Extract the (X, Y) coordinate from the center of the cell holding the provided text.  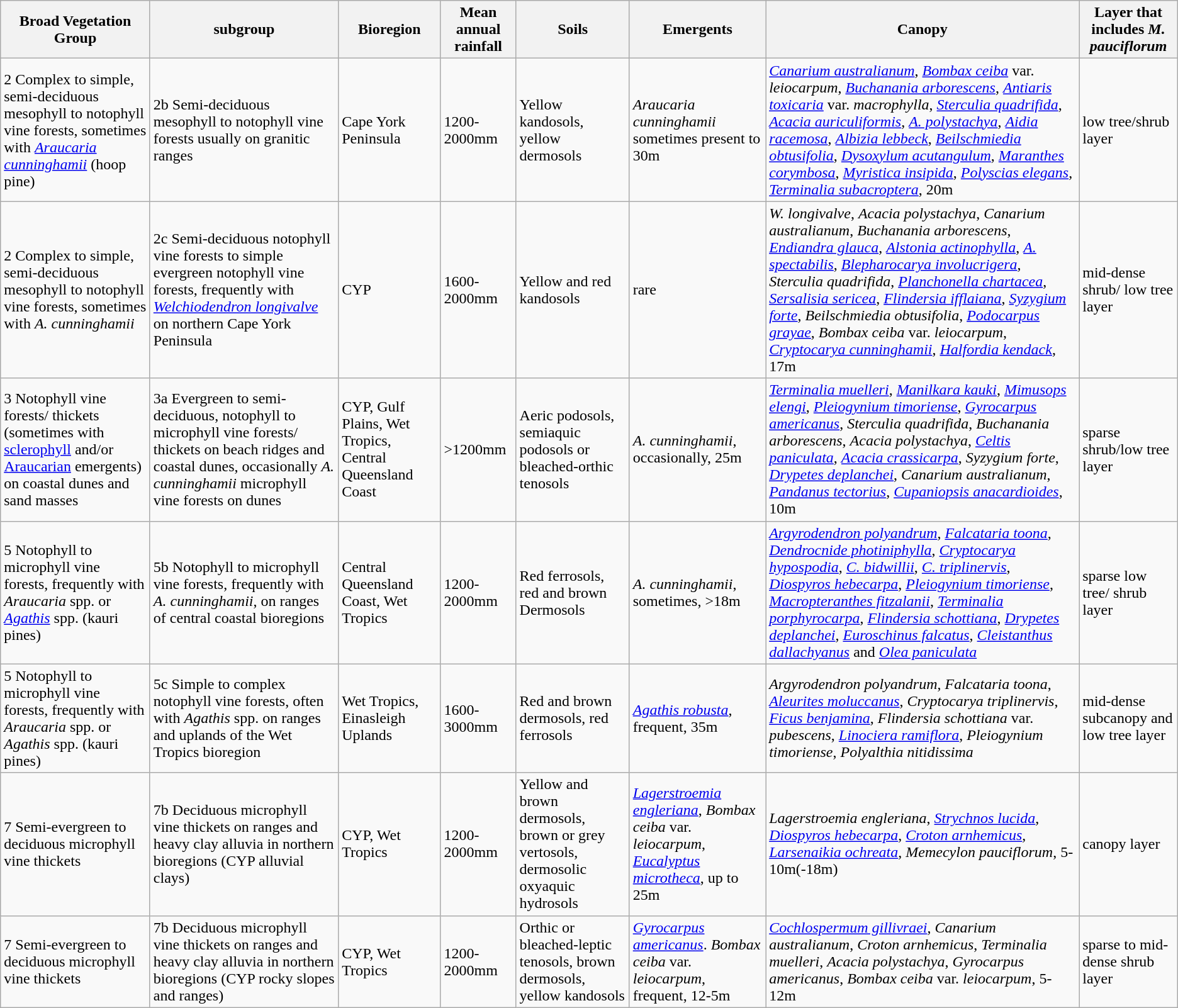
Araucaria cunninghamii sometimes present to 30m (697, 130)
5b Notophyll to microphyll vine forests, frequently with A. cunninghamii, on ranges of central coastal bioregions (244, 593)
canopy layer (1129, 844)
Central Queensland Coast, Wet Tropics (390, 593)
sparse shrub/low tree layer (1129, 449)
Cape York Peninsula (390, 130)
CYP, Gulf Plains, Wet Tropics, Central Queensland Coast (390, 449)
subgroup (244, 30)
mid-dense shrub/ low tree layer (1129, 289)
7b Deciduous microphyll vine thickets on ranges and heavy clay alluvia in northern bioregions (CYP rocky slopes and ranges) (244, 961)
rare (697, 289)
mid-dense subcanopy and low tree layer (1129, 719)
Aeric podosols, semiaquic podosols or bleached-orthic tenosols (573, 449)
sparse to mid-dense shrub layer (1129, 961)
A. cunninghamii, occasionally, 25m (697, 449)
2 Complex to simple, semi-deciduous mesophyll to notophyll vine forests, sometimes with A. cunninghamii (76, 289)
sparse low tree/ shrub layer (1129, 593)
Gyrocarpus americanus. Bombax ceiba var. leiocarpum, frequent, 12-5m (697, 961)
2 Complex to simple, semi-deciduous mesophyll to notophyll vine forests, sometimes with Araucaria cunninghamii (hoop pine) (76, 130)
Yellow and brown dermosols, brown or grey vertosols, dermosolic oxyaquic hydrosols (573, 844)
3 Notophyll vine forests/ thickets (sometimes with sclerophyll and/or Araucarian emergents) on coastal dunes and sand masses (76, 449)
Lagerstroemia engleriana, Bombax ceiba var. leiocarpum, Eucalyptus microtheca, up to 25m (697, 844)
7b Deciduous microphyll vine thickets on ranges and heavy clay alluvia in northern bioregions (CYP alluvial clays) (244, 844)
Layer that includes M. pauciflorum (1129, 30)
2b Semi-deciduous mesophyll to notophyll vine forests usually on granitic ranges (244, 130)
A. cunninghamii, sometimes, >18m (697, 593)
1600-2000mm (478, 289)
Wet Tropics, Einasleigh Uplands (390, 719)
>1200mm (478, 449)
Red and brown dermosols, red ferrosols (573, 719)
Yellow and red kandosols (573, 289)
5c Simple to complex notophyll vine forests, often with Agathis spp. on ranges and uplands of the Wet Tropics bioregion (244, 719)
Mean annual rainfall (478, 30)
Bioregion (390, 30)
Canopy (923, 30)
low tree/shrub layer (1129, 130)
Soils (573, 30)
Orthic or bleached-leptic tenosols, brown dermosols, yellow kandosols (573, 961)
1600-3000mm (478, 719)
Emergents (697, 30)
Broad Vegetation Group (76, 30)
Agathis robusta, frequent, 35m (697, 719)
Yellow kandosols, yellow dermosols (573, 130)
CYP (390, 289)
Lagerstroemia engleriana, Strychnos lucida, Diospyros hebecarpa, Croton arnhemicus, Larsenaikia ochreata, Memecylon pauciflorum, 5-10m(-18m) (923, 844)
Red ferrosols, red and brown Dermosols (573, 593)
